Scan for the cell matching the given text and deliver its [x, y] coordinate at center. 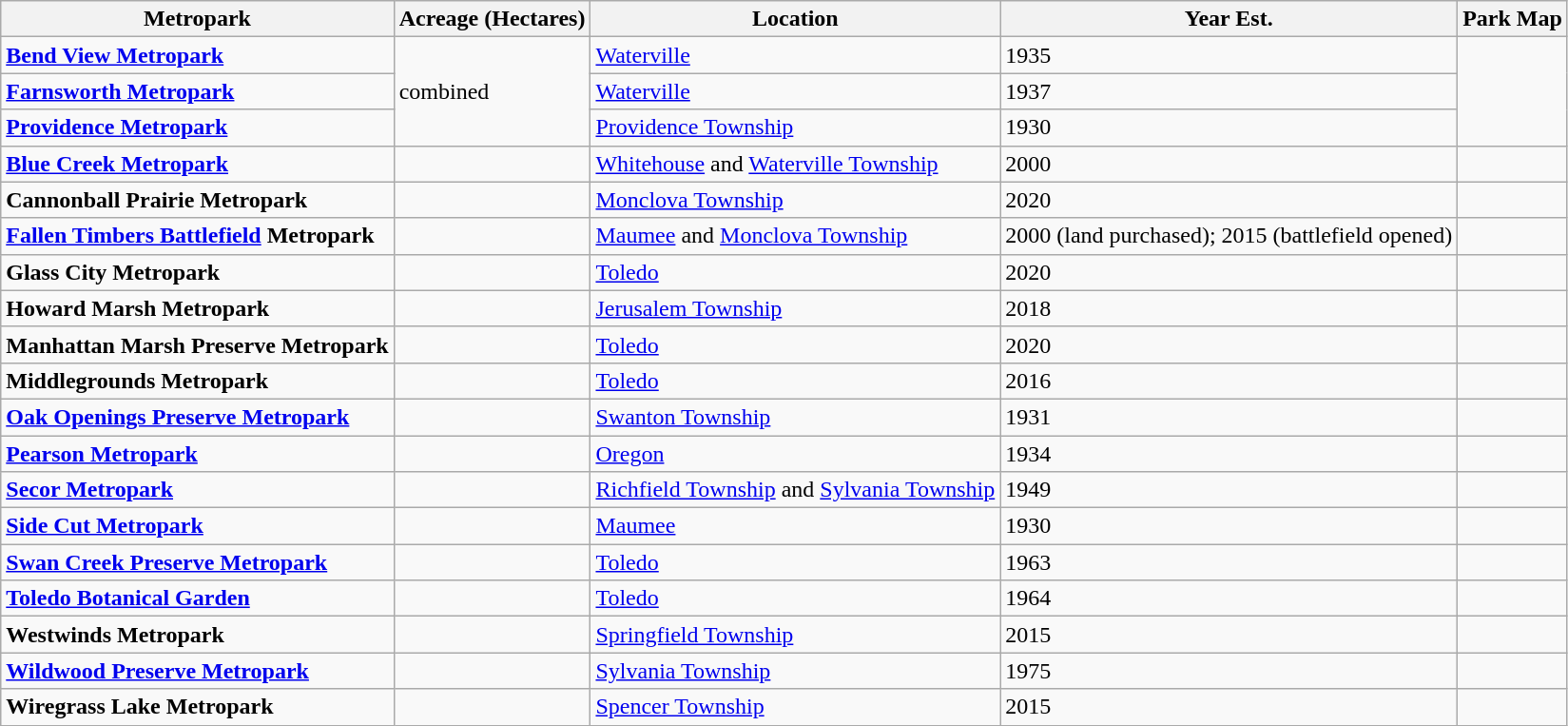
Springfield Township [795, 635]
Fallen Timbers Battlefield Metropark [198, 236]
combined [493, 91]
Providence Township [795, 128]
Howard Marsh Metropark [198, 308]
Maumee and Monclova Township [795, 236]
Whitehouse and Waterville Township [795, 164]
1935 [1229, 55]
Jerusalem Township [795, 308]
Year Est. [1229, 19]
Maumee [795, 526]
Oregon [795, 454]
Swan Creek Preserve Metropark [198, 562]
Wiregrass Lake Metropark [198, 707]
1937 [1229, 91]
Glass City Metropark [198, 272]
1949 [1229, 490]
Location [795, 19]
Farnsworth Metropark [198, 91]
1963 [1229, 562]
1964 [1229, 598]
Side Cut Metropark [198, 526]
Blue Creek Metropark [198, 164]
2000 [1229, 164]
Middlegrounds Metropark [198, 381]
Metropark [198, 19]
Monclova Township [795, 200]
2018 [1229, 308]
Westwinds Metropark [198, 635]
Pearson Metropark [198, 454]
2016 [1229, 381]
Secor Metropark [198, 490]
1931 [1229, 417]
Cannonball Prairie Metropark [198, 200]
Manhattan Marsh Preserve Metropark [198, 344]
1975 [1229, 671]
Park Map [1513, 19]
Oak Openings Preserve Metropark [198, 417]
Bend View Metropark [198, 55]
Swanton Township [795, 417]
Wildwood Preserve Metropark [198, 671]
Toledo Botanical Garden [198, 598]
2000 (land purchased); 2015 (battlefield opened) [1229, 236]
Providence Metropark [198, 128]
Richfield Township and Sylvania Township [795, 490]
1934 [1229, 454]
Acreage (Hectares) [493, 19]
Spencer Township [795, 707]
Sylvania Township [795, 671]
